Capture the cell that displays the provided text and extract its (x, y) central coordinate. 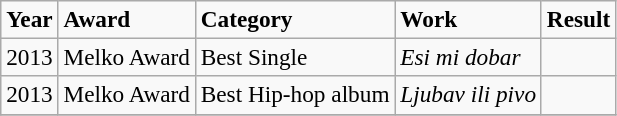
Best Single (295, 57)
Category (295, 19)
Work (468, 19)
Result (578, 19)
Esi mi dobar (468, 57)
Year (30, 19)
Ljubav ili pivo (468, 95)
Award (126, 19)
Best Hip-hop album (295, 95)
